For the text-containing cell, return its midpoint in [x, y] coordinate format. 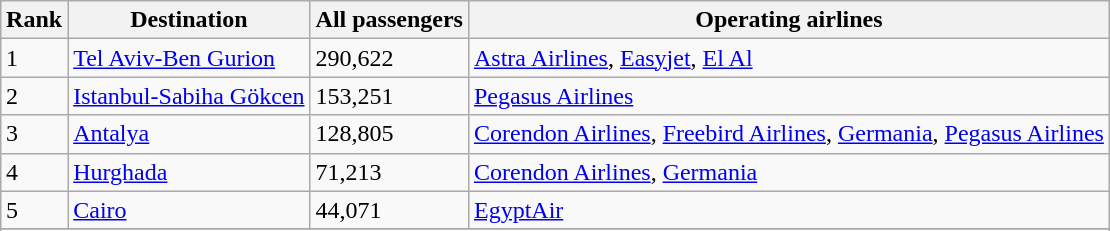
Corendon Airlines, Germania [788, 172]
71,213 [389, 172]
290,622 [389, 58]
44,071 [389, 210]
Rank [34, 20]
Hurghada [189, 172]
Tel Aviv-Ben Gurion [189, 58]
3 [34, 134]
Antalya [189, 134]
Astra Airlines, Easyjet, El Al [788, 58]
Corendon Airlines, Freebird Airlines, Germania, Pegasus Airlines [788, 134]
Operating airlines [788, 20]
1 [34, 58]
EgyptAir [788, 210]
5 [34, 210]
2 [34, 96]
Pegasus Airlines [788, 96]
128,805 [389, 134]
4 [34, 172]
Destination [189, 20]
Cairo [189, 210]
153,251 [389, 96]
All passengers [389, 20]
Istanbul-Sabiha Gökcen [189, 96]
